Output the [x, y] coordinate of the center of the cell containing the given text.  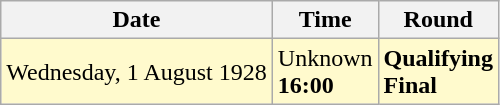
Date [137, 20]
Wednesday, 1 August 1928 [137, 72]
QualifyingFinal [438, 72]
Round [438, 20]
Time [325, 20]
Unknown 16:00 [325, 72]
